Search for the cell housing the specified text and yield its [x, y] center coordinate. 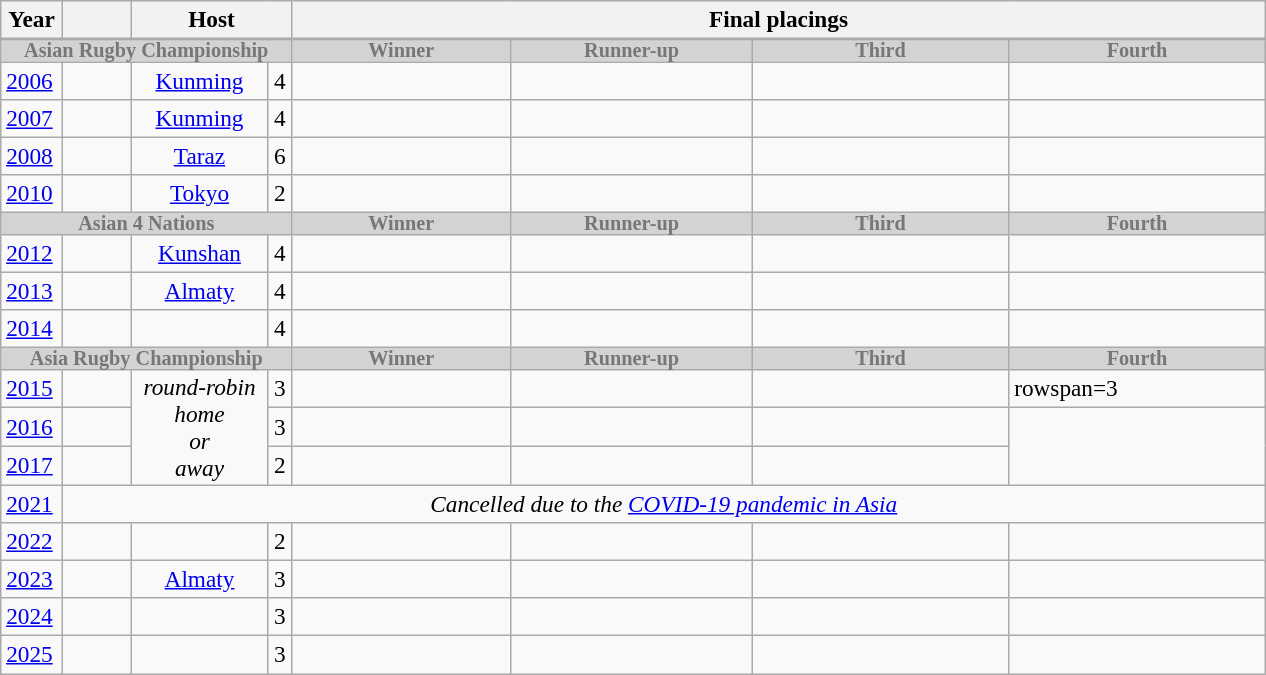
Final placings [779, 19]
2010 [32, 193]
2025 [32, 654]
Year [32, 19]
Cancelled due to the COVID-19 pandemic in Asia [664, 503]
2013 [32, 291]
round-robinhomeoraway [199, 427]
2021 [32, 503]
2016 [32, 426]
2006 [32, 80]
2017 [32, 466]
Asian Rugby Championship [146, 51]
2014 [32, 328]
Asian 4 Nations [146, 223]
2024 [32, 617]
2022 [32, 541]
Tokyo [199, 193]
Asia Rugby Championship [146, 358]
rowspan=3 [1137, 388]
2008 [32, 156]
2007 [32, 118]
Taraz [199, 156]
2015 [32, 388]
2023 [32, 579]
Kunshan [199, 253]
2012 [32, 253]
6 [280, 156]
Host [211, 19]
